Determine the (x, y) coordinate at the center of the cell enclosing the given text.  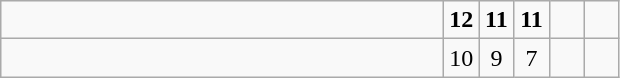
10 (462, 58)
12 (462, 20)
9 (496, 58)
7 (532, 58)
